Determine the [x, y] coordinate at the center of the cell enclosing the given text.  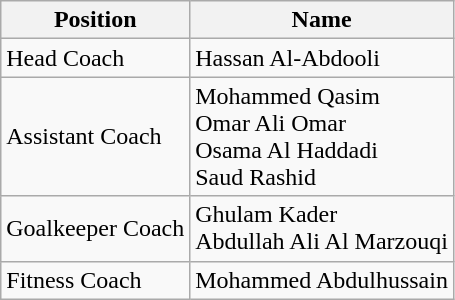
Position [96, 20]
Head Coach [96, 58]
Mohammed Abdulhussain [322, 280]
Name [322, 20]
Ghulam Kader Abdullah Ali Al Marzouqi [322, 228]
Goalkeeper Coach [96, 228]
Fitness Coach [96, 280]
Assistant Coach [96, 136]
Hassan Al-Abdooli [322, 58]
Mohammed Qasim Omar Ali Omar Osama Al Haddadi Saud Rashid [322, 136]
